For the text-containing cell, return its midpoint in [X, Y] coordinate format. 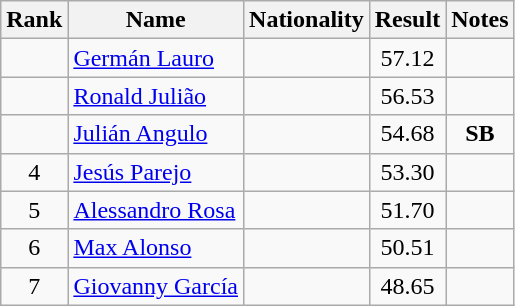
Ronald Julião [156, 96]
Notes [480, 20]
4 [34, 172]
Jesús Parejo [156, 172]
6 [34, 248]
54.68 [407, 134]
Name [156, 20]
Germán Lauro [156, 58]
Result [407, 20]
Julián Angulo [156, 134]
5 [34, 210]
Max Alonso [156, 248]
50.51 [407, 248]
51.70 [407, 210]
SB [480, 134]
56.53 [407, 96]
7 [34, 286]
57.12 [407, 58]
53.30 [407, 172]
Giovanny García [156, 286]
Alessandro Rosa [156, 210]
Nationality [307, 20]
48.65 [407, 286]
Rank [34, 20]
